Output the [x, y] coordinate of the center of the cell containing the given text.  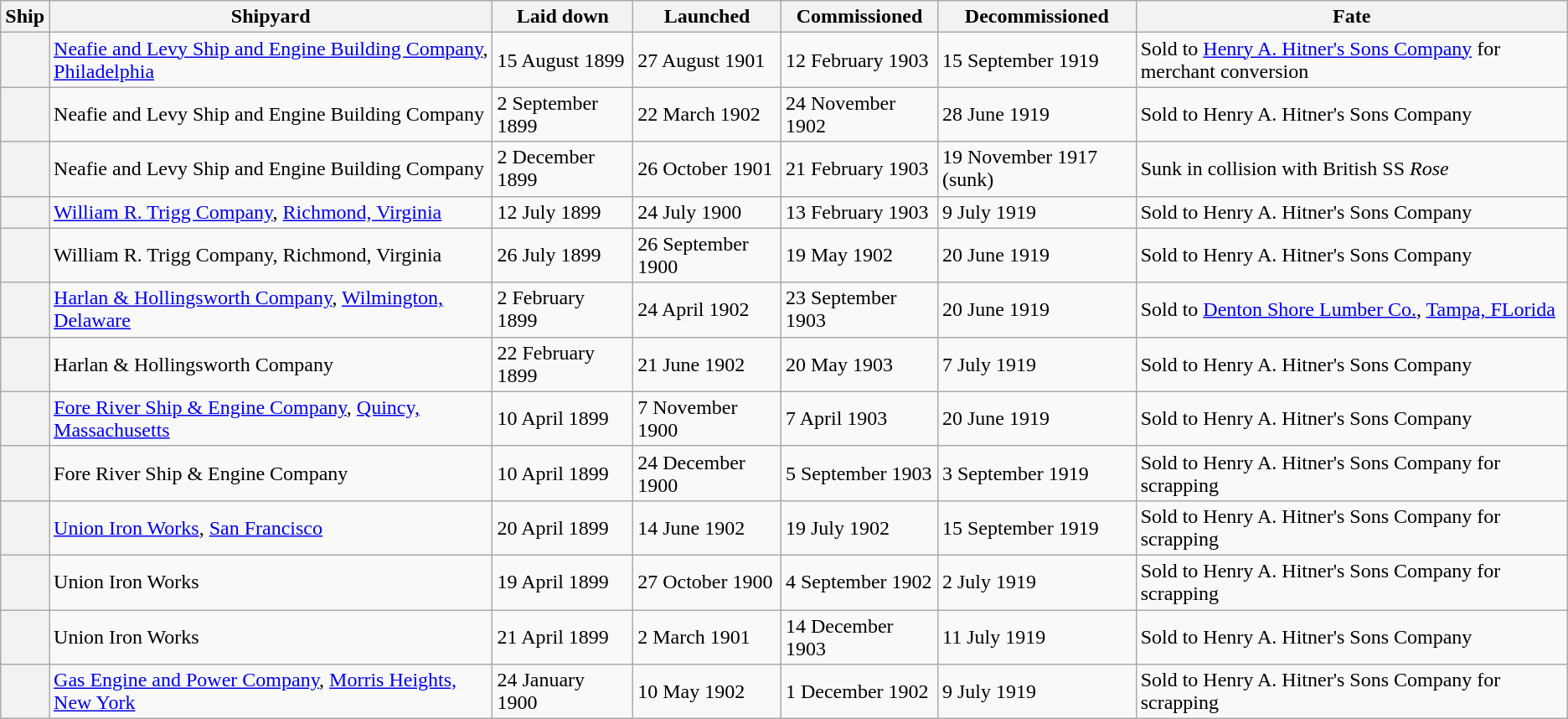
Commissioned [859, 17]
7 July 1919 [1037, 364]
4 September 1902 [859, 582]
10 May 1902 [707, 692]
Decommissioned [1037, 17]
24 December 1900 [707, 473]
2 December 1899 [563, 169]
Harlan & Hollingsworth Company [271, 364]
14 December 1903 [859, 637]
22 February 1899 [563, 364]
Sold to Henry A. Hitner's Sons Company for merchant conversion [1352, 60]
Neafie and Levy Ship and Engine Building Company, Philadelphia [271, 60]
Fore River Ship & Engine Company, Quincy, Massachusetts [271, 419]
Sold to Denton Shore Lumber Co., Tampa, FLorida [1352, 310]
Ship [25, 17]
Shipyard [271, 17]
19 April 1899 [563, 582]
14 June 1902 [707, 528]
22 March 1902 [707, 114]
Fate [1352, 17]
2 September 1899 [563, 114]
Laid down [563, 17]
26 July 1899 [563, 255]
7 November 1900 [707, 419]
12 February 1903 [859, 60]
19 July 1902 [859, 528]
21 February 1903 [859, 169]
Fore River Ship & Engine Company [271, 473]
2 March 1901 [707, 637]
Harlan & Hollingsworth Company, Wilmington, Delaware [271, 310]
21 April 1899 [563, 637]
28 June 1919 [1037, 114]
26 September 1900 [707, 255]
2 July 1919 [1037, 582]
24 January 1900 [563, 692]
13 February 1903 [859, 212]
23 September 1903 [859, 310]
27 October 1900 [707, 582]
Gas Engine and Power Company, Morris Heights, New York [271, 692]
15 August 1899 [563, 60]
5 September 1903 [859, 473]
1 December 1902 [859, 692]
20 April 1899 [563, 528]
24 April 1902 [707, 310]
19 November 1917 (sunk) [1037, 169]
12 July 1899 [563, 212]
11 July 1919 [1037, 637]
21 June 1902 [707, 364]
3 September 1919 [1037, 473]
20 May 1903 [859, 364]
24 July 1900 [707, 212]
26 October 1901 [707, 169]
2 February 1899 [563, 310]
7 April 1903 [859, 419]
27 August 1901 [707, 60]
Launched [707, 17]
Sunk in collision with British SS Rose [1352, 169]
24 November 1902 [859, 114]
19 May 1902 [859, 255]
Union Iron Works, San Francisco [271, 528]
